Return the [x, y] coordinate for the center point of the cell that contains the specified text.  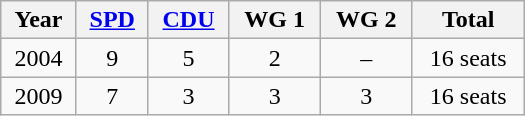
2009 [38, 96]
WG 1 [275, 20]
CDU [188, 20]
Total [468, 20]
7 [112, 96]
– [366, 58]
9 [112, 58]
Year [38, 20]
SPD [112, 20]
2 [275, 58]
WG 2 [366, 20]
5 [188, 58]
2004 [38, 58]
